Locate the cell with the specified text and output its (X, Y) center coordinate. 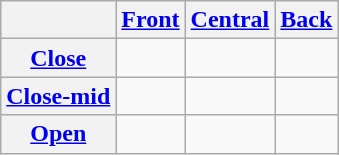
Close (58, 58)
Front (150, 20)
Central (230, 20)
Open (58, 134)
Back (306, 20)
Close-mid (58, 96)
